Detect which cell encompasses the target text, then output its (x, y) center coordinate. 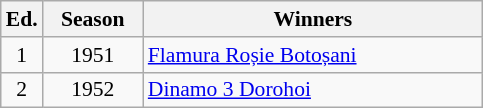
Dinamo 3 Dorohoi (313, 90)
1952 (93, 90)
1951 (93, 55)
1 (22, 55)
Winners (313, 19)
Flamura Roșie Botoșani (313, 55)
Season (93, 19)
2 (22, 90)
Ed. (22, 19)
